Determine the [x, y] coordinate at the center of the cell enclosing the given text.  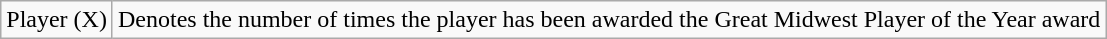
Denotes the number of times the player has been awarded the Great Midwest Player of the Year award [608, 20]
Player (X) [57, 20]
